Return the (X, Y) coordinate for the center point of the cell that contains the specified text.  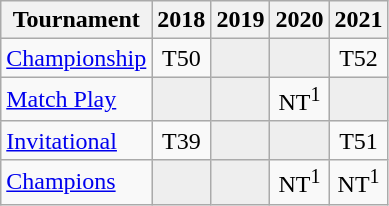
T52 (358, 58)
2020 (300, 20)
Invitational (76, 140)
Match Play (76, 100)
2021 (358, 20)
Champions (76, 182)
2019 (240, 20)
Championship (76, 58)
T50 (182, 58)
T39 (182, 140)
2018 (182, 20)
Tournament (76, 20)
T51 (358, 140)
